Determine the [X, Y] coordinate at the center of the cell enclosing the given text.  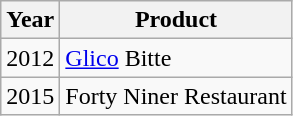
2012 [30, 58]
Forty Niner Restaurant [176, 96]
2015 [30, 96]
Product [176, 20]
Glico Bitte [176, 58]
Year [30, 20]
